Output the (X, Y) coordinate of the center of the cell containing the given text.  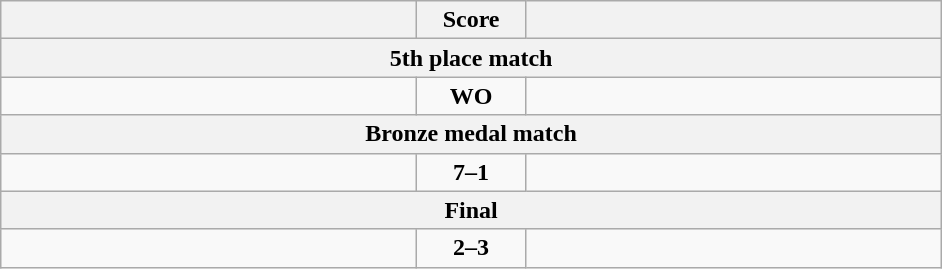
5th place match (472, 58)
Final (472, 210)
Bronze medal match (472, 134)
7–1 (472, 172)
WO (472, 96)
Score (472, 20)
2–3 (472, 248)
